From the cell containing the given text, extract its center point as [X, Y] coordinate. 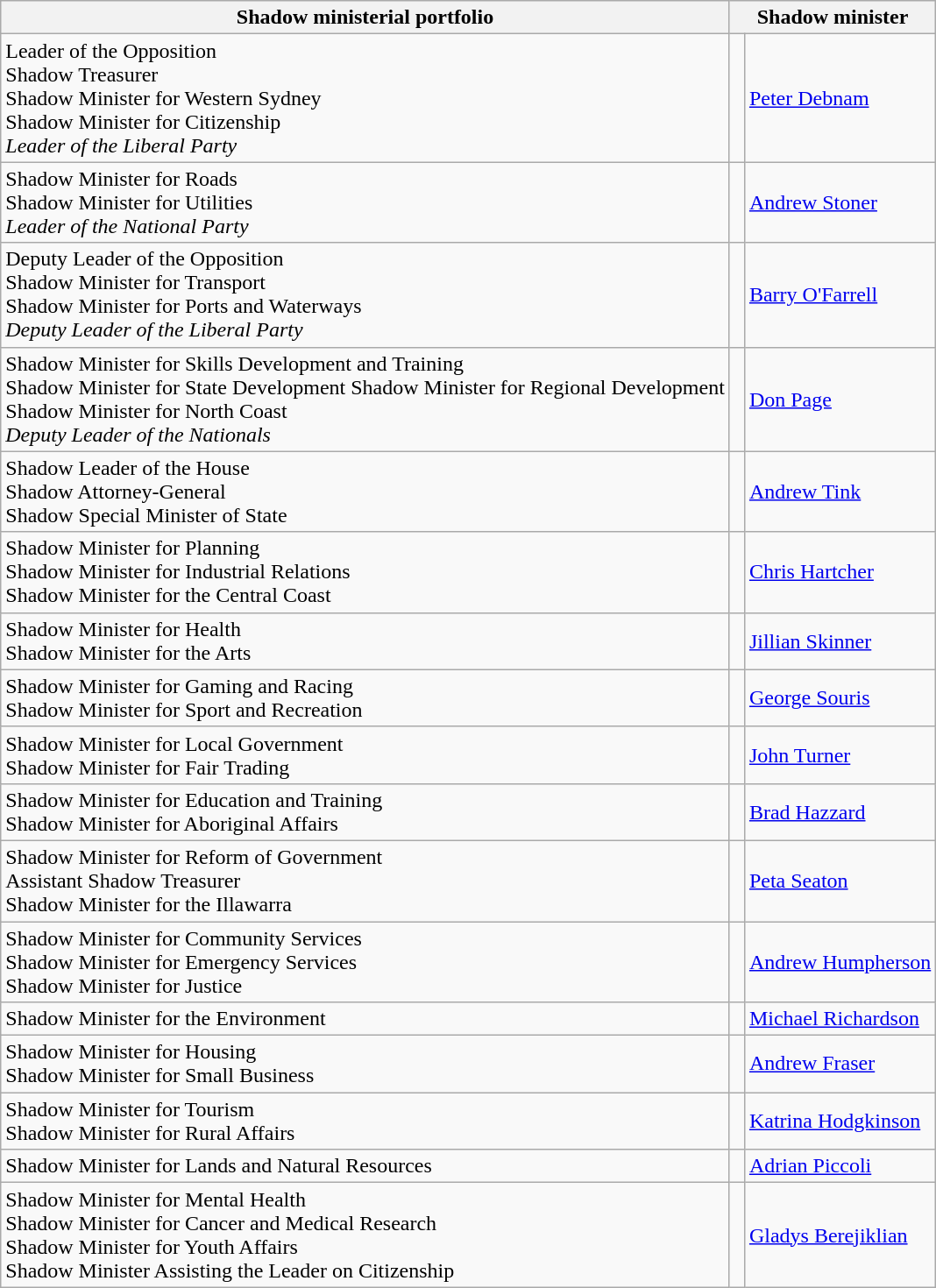
Don Page [840, 400]
Shadow Minister for PlanningShadow Minister for Industrial RelationsShadow Minister for the Central Coast [365, 572]
Shadow Minister for Reform of GovernmentAssistant Shadow TreasurerShadow Minister for the Illawarra [365, 881]
Brad Hazzard [840, 811]
Shadow Minister for Community ServicesShadow Minister for Emergency ServicesShadow Minister for Justice [365, 962]
Shadow Minister for RoadsShadow Minister for UtilitiesLeader of the National Party [365, 202]
John Turner [840, 755]
Chris Hartcher [840, 572]
Andrew Tink [840, 492]
Andrew Humpherson [840, 962]
Shadow ministerial portfolio [365, 18]
George Souris [840, 697]
Shadow Minister for HousingShadow Minister for Small Business [365, 1064]
Adrian Piccoli [840, 1166]
Gladys Berejiklian [840, 1235]
Shadow Minister for HealthShadow Minister for the Arts [365, 641]
Barry O'Farrell [840, 294]
Andrew Stoner [840, 202]
Shadow Minister for TourismShadow Minister for Rural Affairs [365, 1122]
Deputy Leader of the OppositionShadow Minister for TransportShadow Minister for Ports and WaterwaysDeputy Leader of the Liberal Party [365, 294]
Peter Debnam [840, 98]
Shadow Minister for Education and TrainingShadow Minister for Aboriginal Affairs [365, 811]
Michael Richardson [840, 1019]
Shadow Minister for Lands and Natural Resources [365, 1166]
Shadow Minister for Local GovernmentShadow Minister for Fair Trading [365, 755]
Shadow Minister for Gaming and RacingShadow Minister for Sport and Recreation [365, 697]
Shadow Leader of the HouseShadow Attorney-GeneralShadow Special Minister of State [365, 492]
Leader of the OppositionShadow TreasurerShadow Minister for Western SydneyShadow Minister for CitizenshipLeader of the Liberal Party [365, 98]
Jillian Skinner [840, 641]
Shadow minister [833, 18]
Shadow Minister for the Environment [365, 1019]
Peta Seaton [840, 881]
Andrew Fraser [840, 1064]
Katrina Hodgkinson [840, 1122]
